Search for the cell housing the specified text and yield its (x, y) center coordinate. 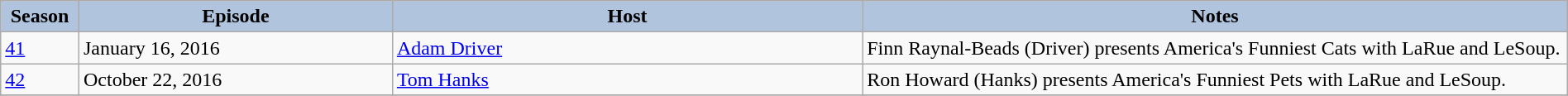
Tom Hanks (627, 79)
Season (40, 17)
Ron Howard (Hanks) presents America's Funniest Pets with LaRue and LeSoup. (1216, 79)
Episode (235, 17)
October 22, 2016 (235, 79)
Finn Raynal-Beads (Driver) presents America's Funniest Cats with LaRue and LeSoup. (1216, 48)
Notes (1216, 17)
41 (40, 48)
42 (40, 79)
Adam Driver (627, 48)
January 16, 2016 (235, 48)
Host (627, 17)
